Scan for the cell matching the given text and deliver its [X, Y] coordinate at center. 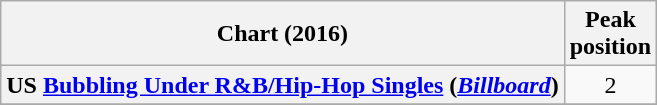
Peakposition [610, 34]
US Bubbling Under R&B/Hip-Hop Singles (Billboard) [282, 85]
2 [610, 85]
Chart (2016) [282, 34]
